Return [X, Y] of the center of cell containing provided text 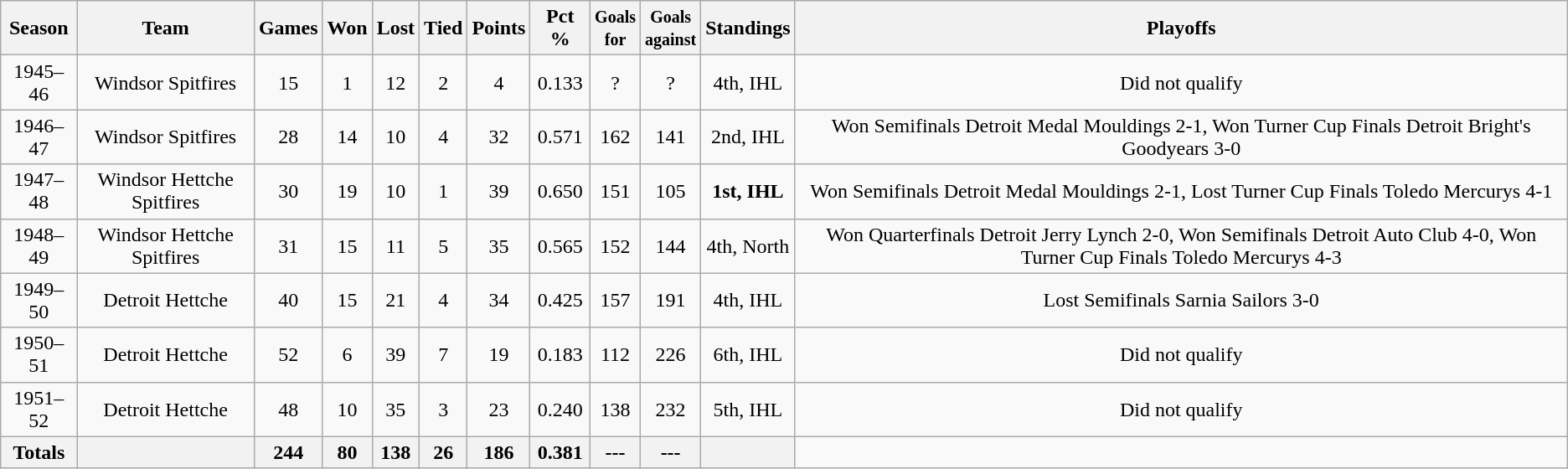
2nd, IHL [748, 137]
151 [616, 191]
48 [288, 409]
1951–52 [39, 409]
0.381 [560, 452]
11 [395, 246]
186 [499, 452]
Won [347, 28]
3 [444, 409]
Goalsagainst [671, 28]
Tied [444, 28]
1st, IHL [748, 191]
7 [444, 355]
1947–48 [39, 191]
141 [671, 137]
0.565 [560, 246]
Lost Semifinals Sarnia Sailors 3-0 [1181, 300]
244 [288, 452]
162 [616, 137]
12 [395, 82]
32 [499, 137]
Pct % [560, 28]
4th, North [748, 246]
232 [671, 409]
2 [444, 82]
Lost [395, 28]
1945–46 [39, 82]
1946–47 [39, 137]
1949–50 [39, 300]
40 [288, 300]
Season [39, 28]
0.425 [560, 300]
144 [671, 246]
Won Semifinals Detroit Medal Mouldings 2-1, Lost Turner Cup Finals Toledo Mercurys 4-1 [1181, 191]
Playoffs [1181, 28]
Team [166, 28]
14 [347, 137]
Points [499, 28]
1948–49 [39, 246]
Won Quarterfinals Detroit Jerry Lynch 2-0, Won Semifinals Detroit Auto Club 4-0, Won Turner Cup Finals Toledo Mercurys 4-3 [1181, 246]
30 [288, 191]
0.240 [560, 409]
0.650 [560, 191]
0.183 [560, 355]
23 [499, 409]
21 [395, 300]
105 [671, 191]
5th, IHL [748, 409]
0.133 [560, 82]
Goalsfor [616, 28]
34 [499, 300]
5 [444, 246]
1950–51 [39, 355]
28 [288, 137]
26 [444, 452]
226 [671, 355]
157 [616, 300]
80 [347, 452]
152 [616, 246]
Standings [748, 28]
Totals [39, 452]
6th, IHL [748, 355]
0.571 [560, 137]
6 [347, 355]
31 [288, 246]
191 [671, 300]
Games [288, 28]
112 [616, 355]
Won Semifinals Detroit Medal Mouldings 2-1, Won Turner Cup Finals Detroit Bright's Goodyears 3-0 [1181, 137]
52 [288, 355]
